Locate the cell with the specified text and output its [x, y] center coordinate. 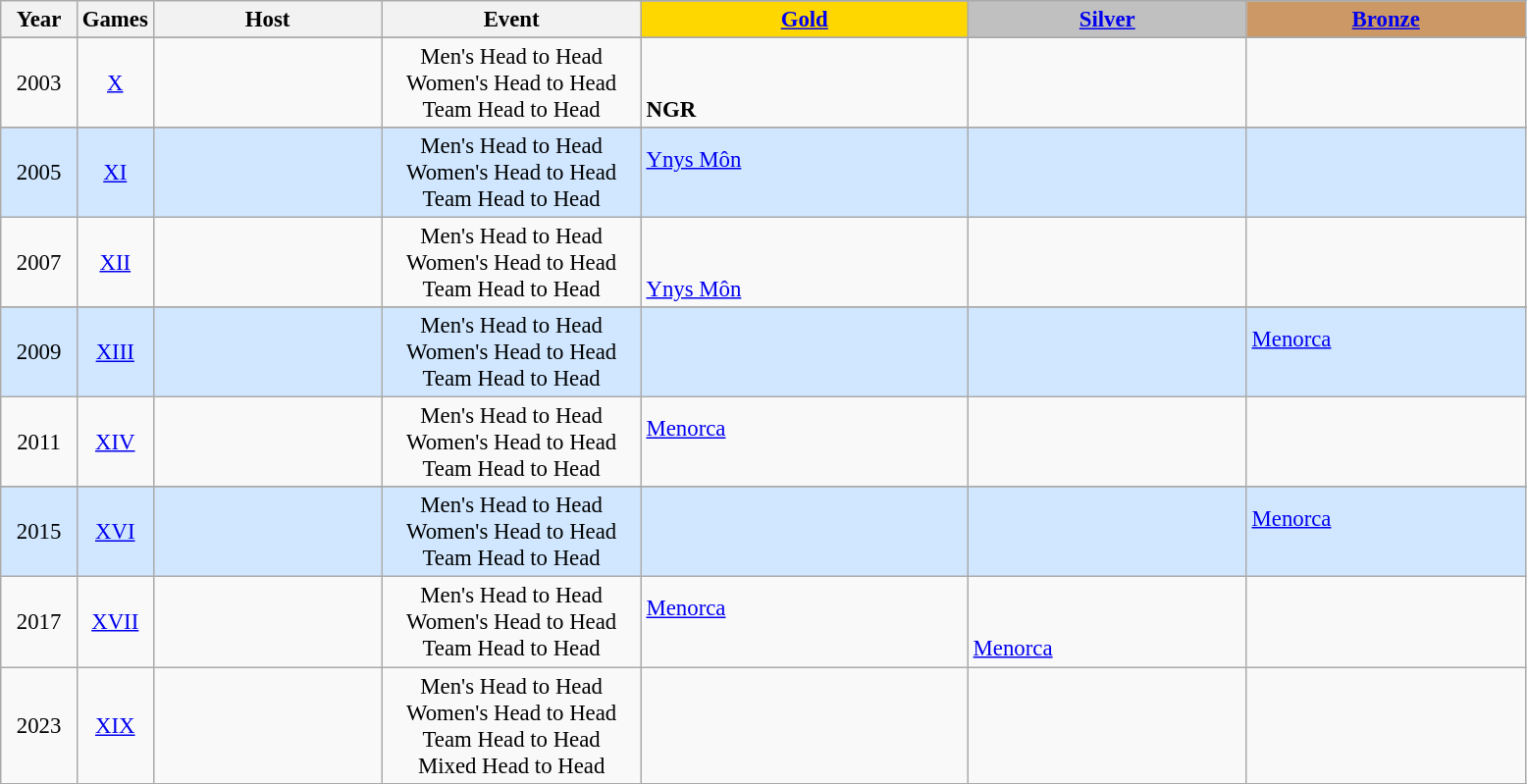
Year [39, 20]
XIV [115, 443]
NGR [805, 83]
Bronze [1386, 20]
2023 [39, 726]
XIII [115, 352]
XII [115, 263]
XVII [115, 622]
X [115, 83]
2015 [39, 532]
2005 [39, 173]
2009 [39, 352]
Silver [1107, 20]
XVI [115, 532]
2007 [39, 263]
XI [115, 173]
Games [115, 20]
2011 [39, 443]
XIX [115, 726]
Gold [805, 20]
2003 [39, 83]
Event [511, 20]
2017 [39, 622]
Men's Head to Head Women's Head to Head Team Head to Head Mixed Head to Head [511, 726]
Host [267, 20]
